Find where the given text appears and provide that cell's center as (x, y) coordinate. 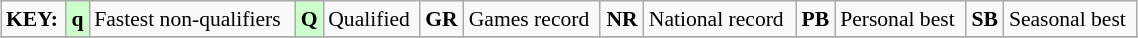
SB (985, 19)
q (78, 19)
PB (816, 19)
Seasonal best (1070, 19)
GR (442, 19)
Fastest non-qualifiers (192, 19)
National record (720, 19)
Q (309, 19)
Personal best (900, 19)
NR (622, 19)
Qualified (371, 19)
KEY: (34, 19)
Games record (532, 19)
